For the text-containing cell, return its midpoint in (x, y) coordinate format. 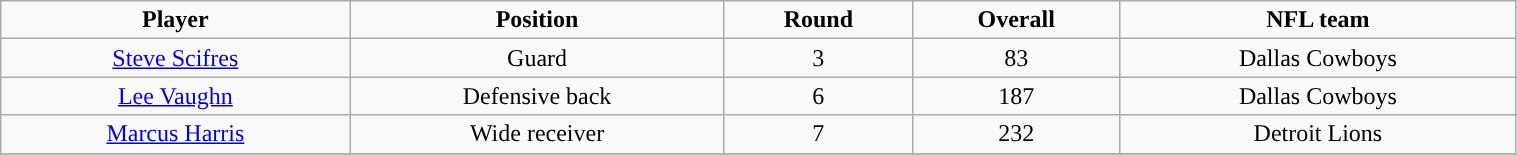
Wide receiver (537, 134)
Position (537, 20)
Overall (1016, 20)
187 (1016, 96)
Detroit Lions (1318, 134)
Marcus Harris (176, 134)
Guard (537, 58)
6 (818, 96)
Defensive back (537, 96)
Round (818, 20)
Steve Scifres (176, 58)
Player (176, 20)
83 (1016, 58)
Lee Vaughn (176, 96)
232 (1016, 134)
7 (818, 134)
NFL team (1318, 20)
3 (818, 58)
